Provide the (X, Y) coordinate of the cell's center where the given text is located.  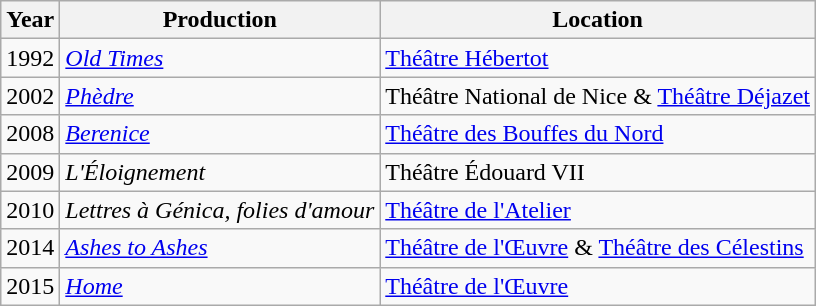
2015 (30, 286)
Lettres à Génica, folies d'amour (220, 210)
2014 (30, 248)
2009 (30, 172)
2008 (30, 134)
Théâtre de l'Œuvre & Théâtre des Célestins (598, 248)
Home (220, 286)
2010 (30, 210)
L'Éloignement (220, 172)
Théâtre Édouard VII (598, 172)
Berenice (220, 134)
Théâtre de l'Atelier (598, 210)
Théâtre de l'Œuvre (598, 286)
2002 (30, 96)
Théâtre Hébertot (598, 58)
Production (220, 20)
Old Times (220, 58)
Théâtre National de Nice & Théâtre Déjazet (598, 96)
1992 (30, 58)
Phèdre (220, 96)
Year (30, 20)
Théâtre des Bouffes du Nord (598, 134)
Location (598, 20)
Ashes to Ashes (220, 248)
